Pinpoint the cell where the given text exists, returning its (X, Y) midpoint coordinate. 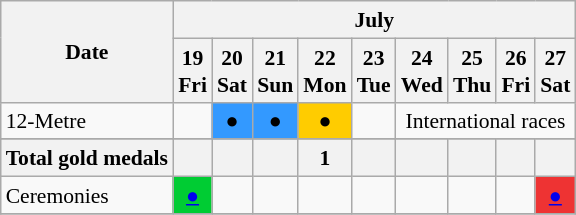
25Thu (472, 70)
Date (87, 52)
12-Metre (87, 120)
Ceremonies (87, 194)
21Sun (275, 70)
26Fri (516, 70)
22Mon (324, 70)
19Fri (192, 70)
27Sat (555, 70)
1 (324, 158)
23Tue (374, 70)
International races (486, 120)
Total gold medals (87, 158)
24Wed (422, 70)
20Sat (232, 70)
July (374, 20)
